Provide the [x, y] coordinate of the cell's center where the given text is located.  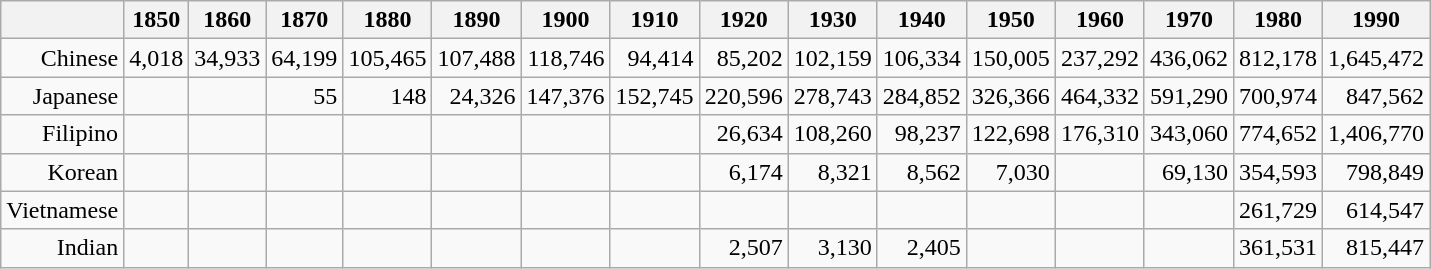
4,018 [156, 58]
2,507 [744, 248]
106,334 [922, 58]
1900 [566, 20]
3,130 [832, 248]
284,852 [922, 96]
98,237 [922, 134]
Indian [62, 248]
354,593 [1278, 172]
148 [388, 96]
85,202 [744, 58]
220,596 [744, 96]
64,199 [304, 58]
700,974 [1278, 96]
1990 [1376, 20]
Chinese [62, 58]
8,562 [922, 172]
591,290 [1188, 96]
55 [304, 96]
105,465 [388, 58]
1910 [654, 20]
1980 [1278, 20]
798,849 [1376, 172]
34,933 [228, 58]
Filipino [62, 134]
1850 [156, 20]
1,645,472 [1376, 58]
1,406,770 [1376, 134]
24,326 [476, 96]
69,130 [1188, 172]
237,292 [1100, 58]
343,060 [1188, 134]
1940 [922, 20]
815,447 [1376, 248]
1930 [832, 20]
1970 [1188, 20]
8,321 [832, 172]
464,332 [1100, 96]
326,366 [1010, 96]
Vietnamese [62, 210]
436,062 [1188, 58]
107,488 [476, 58]
1890 [476, 20]
108,260 [832, 134]
261,729 [1278, 210]
2,405 [922, 248]
1880 [388, 20]
102,159 [832, 58]
361,531 [1278, 248]
614,547 [1376, 210]
94,414 [654, 58]
812,178 [1278, 58]
1860 [228, 20]
118,746 [566, 58]
176,310 [1100, 134]
774,652 [1278, 134]
7,030 [1010, 172]
152,745 [654, 96]
Japanese [62, 96]
1870 [304, 20]
278,743 [832, 96]
122,698 [1010, 134]
6,174 [744, 172]
147,376 [566, 96]
1950 [1010, 20]
Korean [62, 172]
1920 [744, 20]
26,634 [744, 134]
847,562 [1376, 96]
1960 [1100, 20]
150,005 [1010, 58]
